Find where the given text appears and provide that cell's center as [X, Y] coordinate. 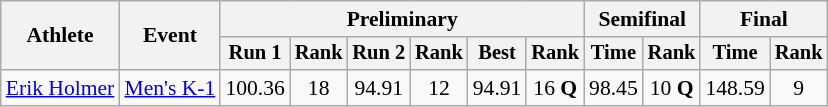
Run 1 [254, 54]
Erik Holmer [60, 88]
Run 2 [378, 54]
Final [764, 19]
18 [319, 88]
Semifinal [642, 19]
Men's K-1 [170, 88]
Event [170, 36]
12 [439, 88]
Preliminary [402, 19]
100.36 [254, 88]
Best [498, 54]
148.59 [734, 88]
10 Q [672, 88]
9 [799, 88]
16 Q [555, 88]
98.45 [614, 88]
Athlete [60, 36]
